Capture the cell that displays the provided text and extract its (x, y) central coordinate. 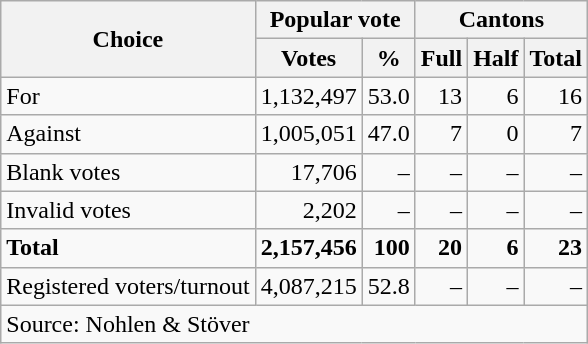
1,132,497 (308, 96)
Invalid votes (128, 210)
Full (441, 58)
4,087,215 (308, 286)
Against (128, 134)
Votes (308, 58)
52.8 (388, 286)
Source: Nohlen & Stöver (294, 324)
13 (441, 96)
For (128, 96)
17,706 (308, 172)
Popular vote (335, 20)
0 (496, 134)
2,157,456 (308, 248)
Registered voters/turnout (128, 286)
100 (388, 248)
Blank votes (128, 172)
Half (496, 58)
1,005,051 (308, 134)
53.0 (388, 96)
2,202 (308, 210)
Cantons (501, 20)
23 (556, 248)
47.0 (388, 134)
% (388, 58)
20 (441, 248)
Choice (128, 39)
16 (556, 96)
